Find where the given text appears and provide that cell's center as (x, y) coordinate. 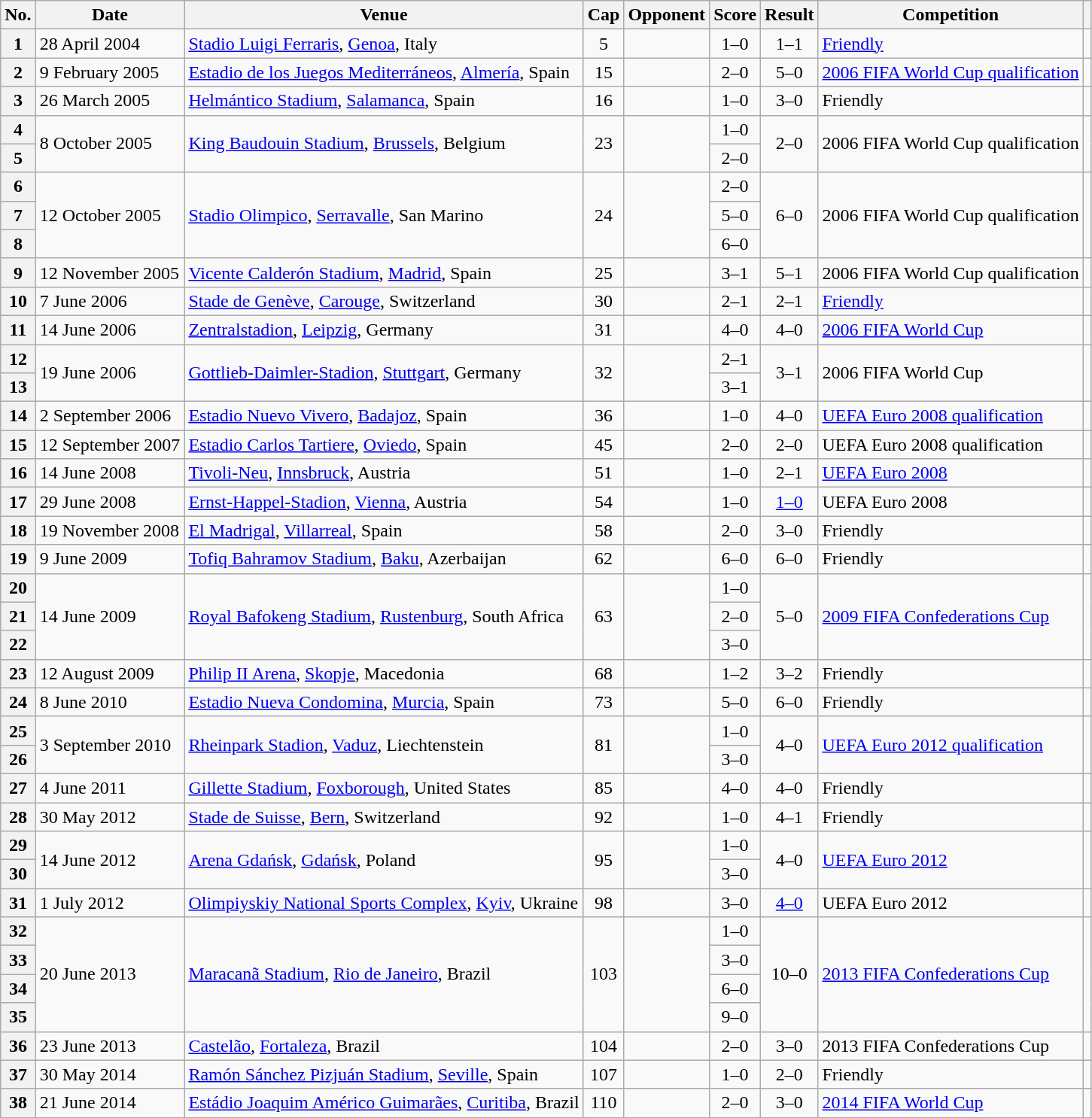
21 (18, 616)
14 (18, 416)
8 (18, 244)
6 (18, 187)
19 June 2006 (110, 373)
12 October 2005 (110, 215)
8 June 2010 (110, 702)
3–2 (789, 673)
Tivoli-Neu, Innsbruck, Austria (384, 473)
29 (18, 846)
13 (18, 387)
No. (18, 15)
62 (604, 559)
17 (18, 502)
12 September 2007 (110, 445)
7 June 2006 (110, 301)
2014 FIFA World Cup (951, 1103)
El Madrigal, Villarreal, Spain (384, 530)
98 (604, 903)
37 (18, 1074)
Stade de Genève, Carouge, Switzerland (384, 301)
30 May 2012 (110, 816)
5–1 (789, 272)
Score (735, 15)
81 (604, 745)
Stadio Luigi Ferraris, Genoa, Italy (384, 44)
Stade de Suisse, Bern, Switzerland (384, 816)
58 (604, 530)
4 (18, 129)
38 (18, 1103)
Castelão, Fortaleza, Brazil (384, 1046)
Maracanã Stadium, Rio de Janeiro, Brazil (384, 974)
11 (18, 330)
1 (18, 44)
9 (18, 272)
2009 FIFA Confederations Cup (951, 616)
Helmántico Stadium, Salamanca, Spain (384, 101)
34 (18, 989)
14 June 2009 (110, 616)
Estadio Nuevo Vivero, Badajoz, Spain (384, 416)
68 (604, 673)
33 (18, 960)
26 (18, 759)
12 November 2005 (110, 272)
107 (604, 1074)
14 June 2006 (110, 330)
4–1 (789, 816)
19 November 2008 (110, 530)
Estadio Carlos Tartiere, Oviedo, Spain (384, 445)
9 February 2005 (110, 72)
Competition (951, 15)
104 (604, 1046)
Gillette Stadium, Foxborough, United States (384, 788)
1–1 (789, 44)
19 (18, 559)
103 (604, 974)
28 (18, 816)
Estadio de los Juegos Mediterráneos, Almería, Spain (384, 72)
2 (18, 72)
10 (18, 301)
Ernst-Happel-Stadion, Vienna, Austria (384, 502)
12 (18, 359)
Result (789, 15)
73 (604, 702)
8 October 2005 (110, 144)
51 (604, 473)
4 June 2011 (110, 788)
Tofiq Bahramov Stadium, Baku, Azerbaijan (384, 559)
26 March 2005 (110, 101)
Estádio Joaquim Américo Guimarães, Curitiba, Brazil (384, 1103)
110 (604, 1103)
28 April 2004 (110, 44)
54 (604, 502)
Zentralstadion, Leipzig, Germany (384, 330)
12 August 2009 (110, 673)
Vicente Calderón Stadium, Madrid, Spain (384, 272)
Rheinpark Stadion, Vaduz, Liechtenstein (384, 745)
14 June 2008 (110, 473)
21 June 2014 (110, 1103)
Arena Gdańsk, Gdańsk, Poland (384, 860)
Estadio Nueva Condomina, Murcia, Spain (384, 702)
92 (604, 816)
Royal Bafokeng Stadium, Rustenburg, South Africa (384, 616)
Philip II Arena, Skopje, Macedonia (384, 673)
3 (18, 101)
Date (110, 15)
2 September 2006 (110, 416)
20 (18, 588)
22 (18, 645)
23 June 2013 (110, 1046)
18 (18, 530)
9–0 (735, 1017)
35 (18, 1017)
Cap (604, 15)
Olimpiyskiy National Sports Complex, Kyiv, Ukraine (384, 903)
45 (604, 445)
1 July 2012 (110, 903)
Opponent (667, 15)
20 June 2013 (110, 974)
10–0 (789, 974)
27 (18, 788)
95 (604, 860)
14 June 2012 (110, 860)
63 (604, 616)
UEFA Euro 2012 qualification (951, 745)
King Baudouin Stadium, Brussels, Belgium (384, 144)
3 September 2010 (110, 745)
30 May 2014 (110, 1074)
Ramón Sánchez Pizjuán Stadium, Seville, Spain (384, 1074)
29 June 2008 (110, 502)
Venue (384, 15)
85 (604, 788)
Gottlieb-Daimler-Stadion, Stuttgart, Germany (384, 373)
Stadio Olimpico, Serravalle, San Marino (384, 215)
1–2 (735, 673)
7 (18, 215)
9 June 2009 (110, 559)
